Output the (x, y) coordinate of the center of the cell containing the given text.  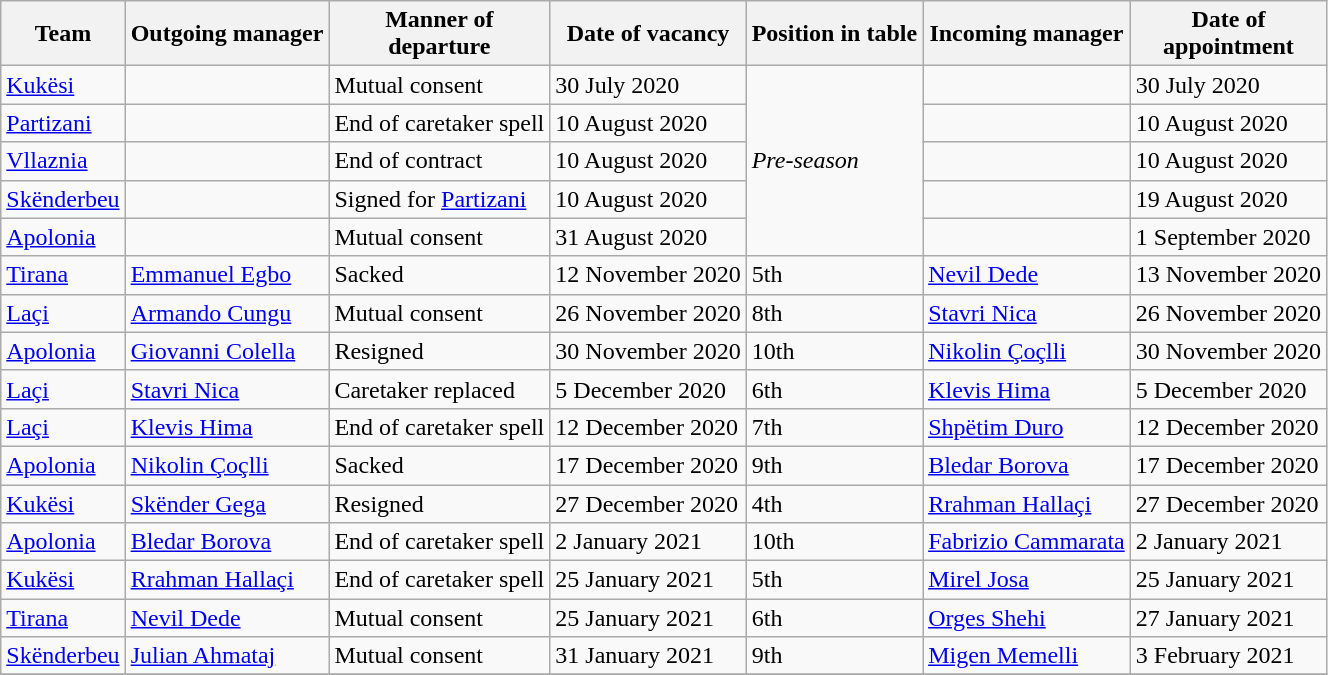
Migen Memelli (1027, 656)
Giovanni Colella (227, 351)
Orges Shehi (1027, 618)
Partizani (63, 123)
Outgoing manager (227, 34)
Position in table (834, 34)
8th (834, 313)
1 September 2020 (1228, 237)
Team (63, 34)
Emmanuel Egbo (227, 275)
7th (834, 427)
Mirel Josa (1027, 580)
31 August 2020 (648, 237)
Manner ofdeparture (440, 34)
Vllaznia (63, 161)
12 November 2020 (648, 275)
4th (834, 503)
3 February 2021 (1228, 656)
Pre-season (834, 161)
Incoming manager (1027, 34)
Date of vacancy (648, 34)
Fabrizio Cammarata (1027, 542)
Shpëtim Duro (1027, 427)
Skënder Gega (227, 503)
19 August 2020 (1228, 199)
Armando Cungu (227, 313)
Date ofappointment (1228, 34)
Julian Ahmataj (227, 656)
27 January 2021 (1228, 618)
Signed for Partizani (440, 199)
Caretaker replaced (440, 389)
31 January 2021 (648, 656)
13 November 2020 (1228, 275)
End of contract (440, 161)
